Capture the cell that displays the provided text and extract its [x, y] central coordinate. 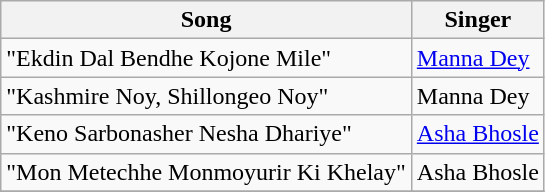
"Kashmire Noy, Shillongeo Noy" [206, 96]
"Mon Metechhe Monmoyurir Ki Khelay" [206, 172]
Song [206, 20]
"Ekdin Dal Bendhe Kojone Mile" [206, 58]
"Keno Sarbonasher Nesha Dhariye" [206, 134]
Singer [478, 20]
